Scan for the cell matching the given text and deliver its (x, y) coordinate at center. 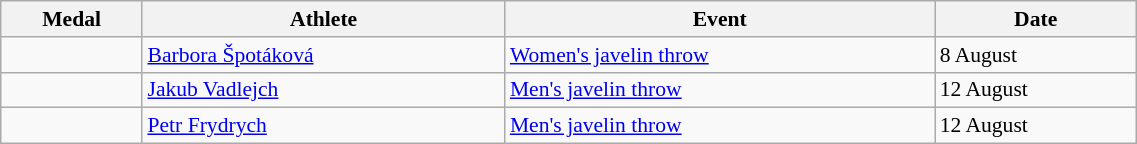
8 August (1036, 55)
Jakub Vadlejch (323, 90)
Medal (72, 19)
Petr Frydrych (323, 126)
Athlete (323, 19)
Barbora Špotáková (323, 55)
Date (1036, 19)
Event (720, 19)
Women's javelin throw (720, 55)
